Determine the [x, y] coordinate at the center of the cell enclosing the given text.  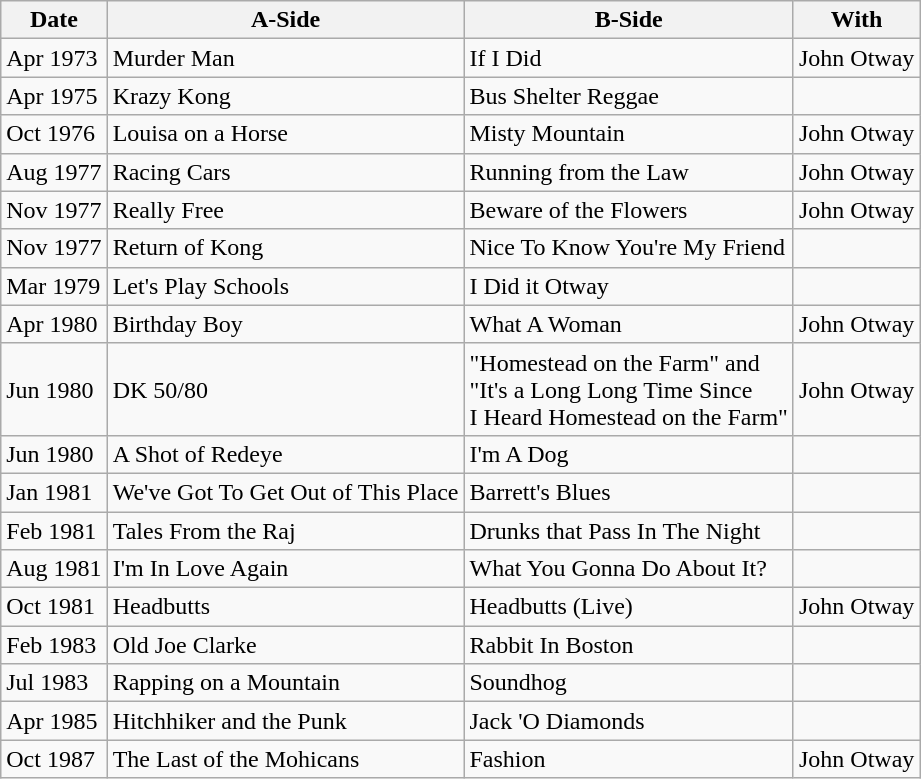
B-Side [628, 20]
"Homestead on the Farm" and "It's a Long Long Time Since I Heard Homestead on the Farm" [628, 389]
Bus Shelter Reggae [628, 96]
I'm In Love Again [286, 569]
Really Free [286, 210]
Apr 1973 [54, 58]
I'm A Dog [628, 454]
Headbutts [286, 607]
Apr 1985 [54, 721]
Birthday Boy [286, 324]
Rapping on a Mountain [286, 683]
Barrett's Blues [628, 492]
Aug 1977 [54, 172]
Feb 1983 [54, 645]
Apr 1980 [54, 324]
What You Gonna Do About It? [628, 569]
Oct 1981 [54, 607]
Hitchhiker and the Punk [286, 721]
I Did it Otway [628, 286]
DK 50/80 [286, 389]
Aug 1981 [54, 569]
Return of Kong [286, 248]
Tales From the Raj [286, 531]
Date [54, 20]
Soundhog [628, 683]
Jan 1981 [54, 492]
Fashion [628, 759]
The Last of the Mohicans [286, 759]
We've Got To Get Out of This Place [286, 492]
Oct 1987 [54, 759]
Rabbit In Boston [628, 645]
Drunks that Pass In The Night [628, 531]
Running from the Law [628, 172]
If I Did [628, 58]
Jul 1983 [54, 683]
A-Side [286, 20]
Oct 1976 [54, 134]
Beware of the Flowers [628, 210]
Old Joe Clarke [286, 645]
With [856, 20]
Let's Play Schools [286, 286]
Louisa on a Horse [286, 134]
Racing Cars [286, 172]
Nice To Know You're My Friend [628, 248]
Jack 'O Diamonds [628, 721]
Krazy Kong [286, 96]
Misty Mountain [628, 134]
What A Woman [628, 324]
Feb 1981 [54, 531]
Headbutts (Live) [628, 607]
Murder Man [286, 58]
A Shot of Redeye [286, 454]
Mar 1979 [54, 286]
Apr 1975 [54, 96]
